Find where the given text appears and provide that cell's center as (X, Y) coordinate. 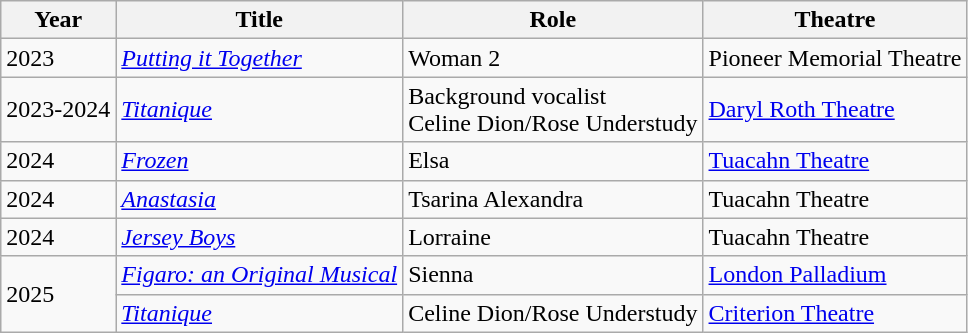
Figaro: an Original Musical (260, 275)
London Palladium (835, 275)
Anastasia (260, 199)
2023 (58, 58)
Putting it Together (260, 58)
Woman 2 (553, 58)
Title (260, 20)
Lorraine (553, 237)
Sienna (553, 275)
Pioneer Memorial Theatre (835, 58)
Role (553, 20)
Tsarina Alexandra (553, 199)
Daryl Roth Theatre (835, 110)
Criterion Theatre (835, 313)
Jersey Boys (260, 237)
Background vocalistCeline Dion/Rose Understudy (553, 110)
Celine Dion/Rose Understudy (553, 313)
Year (58, 20)
Frozen (260, 161)
2025 (58, 294)
2023-2024 (58, 110)
Theatre (835, 20)
Elsa (553, 161)
